Detect which cell encompasses the target text, then output its [x, y] center coordinate. 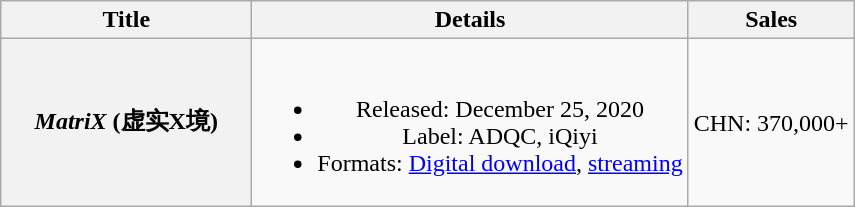
Details [470, 20]
CHN: 370,000+ [771, 122]
Released: December 25, 2020Label: ADQC, iQiyiFormats: Digital download, streaming [470, 122]
Title [126, 20]
MatriX (虚实X境) [126, 122]
Sales [771, 20]
